Extract the (x, y) coordinate from the center of the cell holding the provided text.  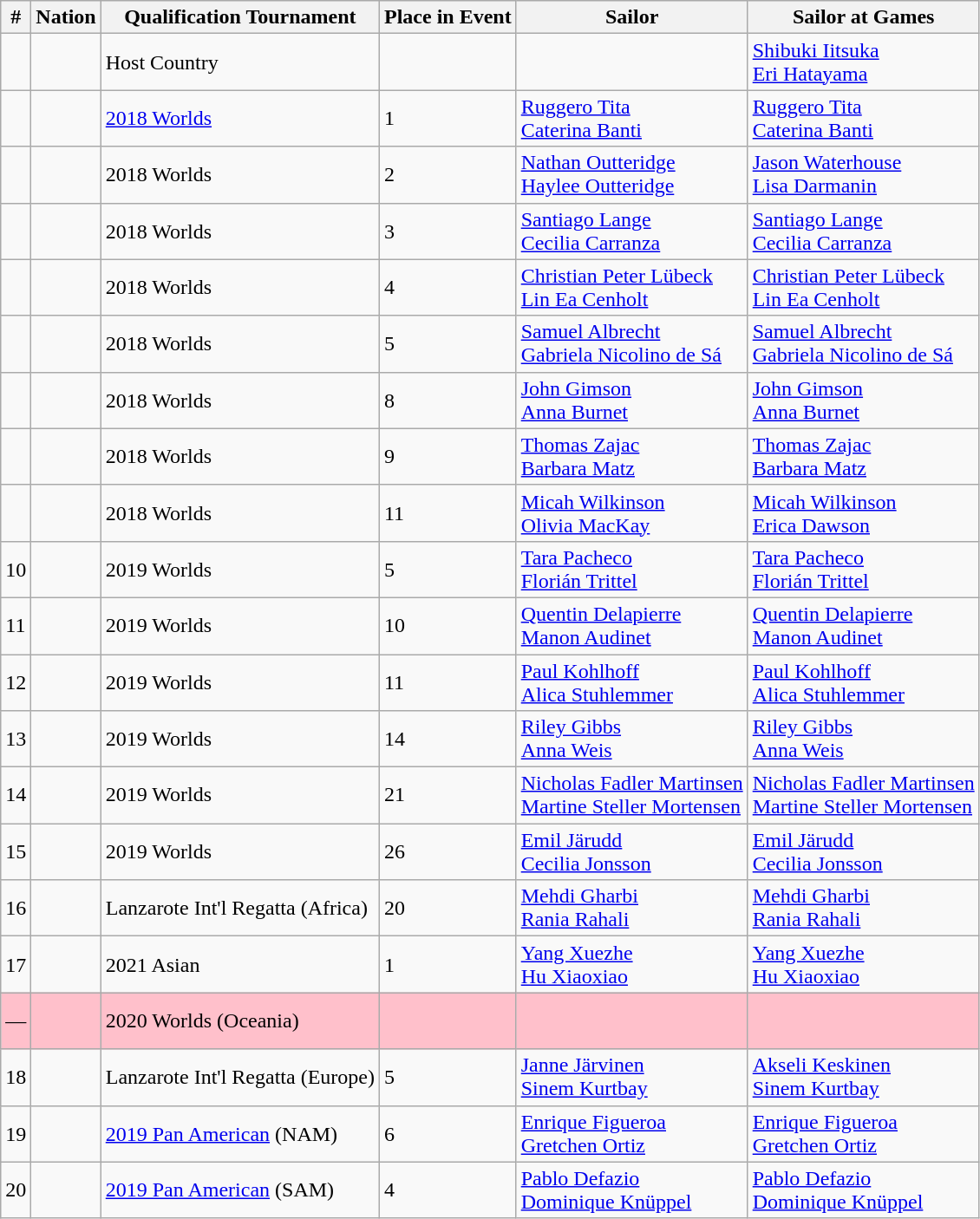
Qualification Tournament (239, 17)
Nathan OutteridgeHaylee Outteridge (631, 175)
2020 Worlds (Oceania) (239, 1021)
Jason WaterhouseLisa Darmanin (864, 175)
9 (448, 456)
Sailor (631, 17)
Janne JärvinenSinem Kurtbay (631, 1077)
2021 Asian (239, 964)
Shibuki IitsukaEri Hatayama (864, 62)
15 (16, 851)
Host Country (239, 62)
3 (448, 231)
2019 Pan American (SAM) (239, 1190)
Akseli KeskinenSinem Kurtbay (864, 1077)
16 (16, 909)
2 (448, 175)
26 (448, 851)
19 (16, 1134)
Lanzarote Int'l Regatta (Europe) (239, 1077)
Sailor at Games (864, 17)
17 (16, 964)
Lanzarote Int'l Regatta (Africa) (239, 909)
Nation (66, 17)
8 (448, 401)
18 (16, 1077)
Micah WilkinsonErica Dawson (864, 513)
6 (448, 1134)
Micah WilkinsonOlivia MacKay (631, 513)
— (16, 1021)
13 (16, 739)
12 (16, 681)
# (16, 17)
21 (448, 796)
Place in Event (448, 17)
2019 Pan American (NAM) (239, 1134)
